Determine the [X, Y] coordinate at the center of the cell enclosing the given text.  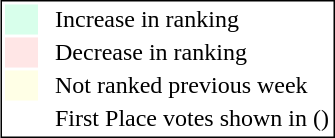
Not ranked previous week [192, 85]
Decrease in ranking [192, 53]
First Place votes shown in () [192, 119]
Increase in ranking [192, 19]
